Determine the [X, Y] coordinate at the center of the cell enclosing the given text.  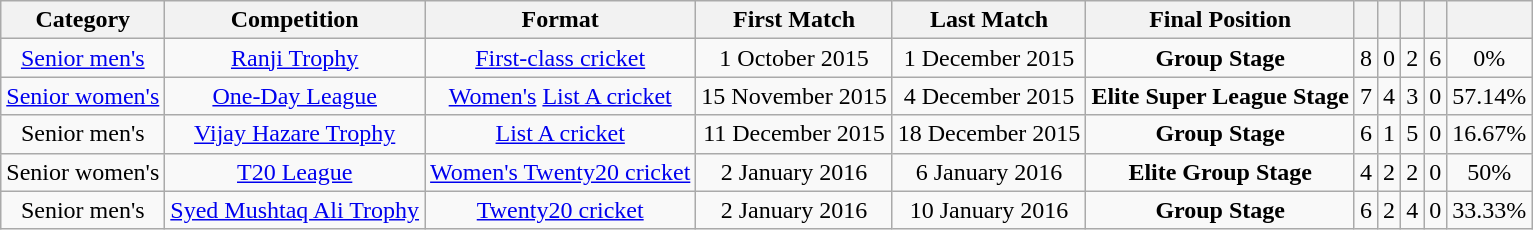
4 December 2015 [989, 96]
First-class cricket [560, 58]
1 [1390, 134]
Last Match [989, 20]
15 November 2015 [794, 96]
First Match [794, 20]
6 January 2016 [989, 172]
33.33% [1490, 210]
Elite Group Stage [1220, 172]
50% [1490, 172]
18 December 2015 [989, 134]
57.14% [1490, 96]
Women's Twenty20 cricket [560, 172]
Vijay Hazare Trophy [295, 134]
Format [560, 20]
Category [83, 20]
16.67% [1490, 134]
1 October 2015 [794, 58]
Twenty20 cricket [560, 210]
7 [1366, 96]
Elite Super League Stage [1220, 96]
One-Day League [295, 96]
Competition [295, 20]
T20 League [295, 172]
5 [1412, 134]
List A cricket [560, 134]
Syed Mushtaq Ali Trophy [295, 210]
3 [1412, 96]
0% [1490, 58]
8 [1366, 58]
Women's List A cricket [560, 96]
11 December 2015 [794, 134]
10 January 2016 [989, 210]
Ranji Trophy [295, 58]
Final Position [1220, 20]
1 December 2015 [989, 58]
